Determine the [X, Y] coordinate at the center of the cell enclosing the given text.  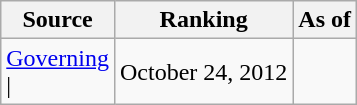
Ranking [203, 20]
October 24, 2012 [203, 72]
As of [325, 20]
Source [58, 20]
Governing| [58, 72]
